Provide the [X, Y] coordinate of the cell's center where the given text is located.  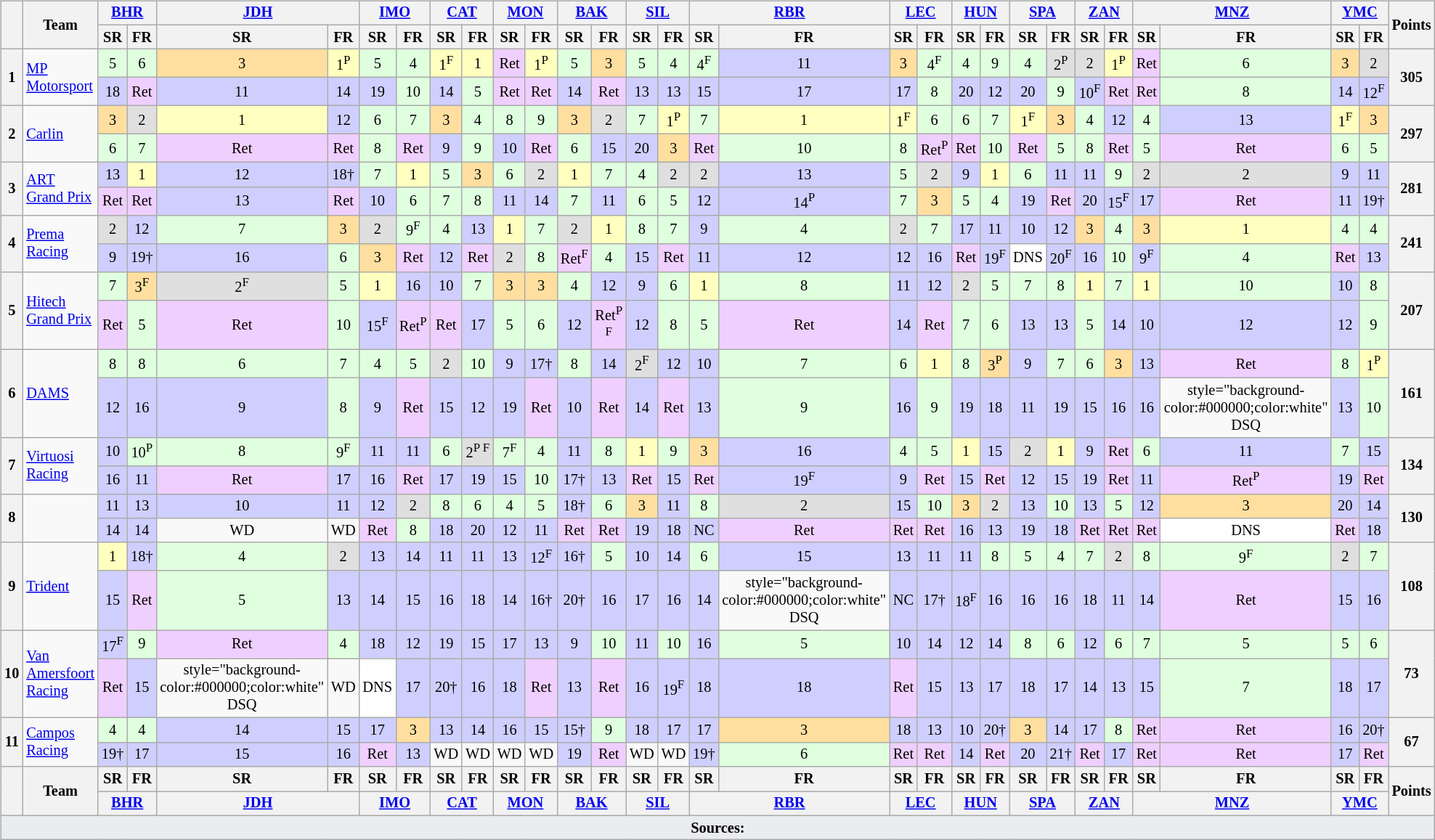
3P [995, 363]
Hitech Grand Prix [60, 311]
Virtuosi Racing [60, 465]
15† [574, 730]
Carlin [60, 134]
10F [1090, 91]
14P [803, 200]
297 [1412, 134]
207 [1412, 311]
241 [1412, 243]
130 [1412, 518]
73 [1412, 674]
Sources: [717, 828]
Trident [60, 587]
Van Amersfoort Racing [60, 674]
DAMS [60, 394]
2P F [478, 452]
21† [1061, 754]
7F [510, 452]
134 [1412, 465]
305 [1412, 78]
67 [1412, 742]
108 [1412, 587]
Prema Racing [60, 243]
20F [1061, 257]
17F [113, 645]
MP Motorsport [60, 78]
RetP F [609, 325]
RetF [574, 257]
281 [1412, 189]
161 [1412, 394]
18F [966, 600]
Campos Racing [60, 742]
3F [142, 286]
2P [1061, 64]
ART Grand Prix [60, 189]
10P [142, 452]
